From the cell containing the given text, extract its center point as [X, Y] coordinate. 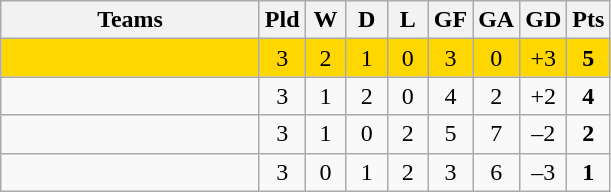
7 [496, 134]
–2 [544, 134]
W [326, 20]
L [408, 20]
–3 [544, 172]
GF [450, 20]
GD [544, 20]
Teams [130, 20]
+2 [544, 96]
6 [496, 172]
+3 [544, 58]
D [366, 20]
Pts [588, 20]
GA [496, 20]
Pld [282, 20]
